Detect which cell encompasses the target text, then output its [x, y] center coordinate. 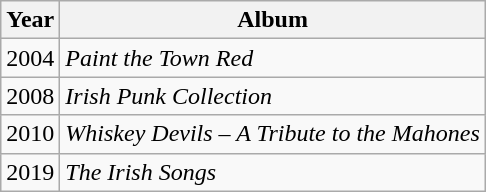
Year [30, 20]
The Irish Songs [272, 172]
2008 [30, 96]
Whiskey Devils – A Tribute to the Mahones [272, 134]
Album [272, 20]
Paint the Town Red [272, 58]
2019 [30, 172]
2010 [30, 134]
2004 [30, 58]
Irish Punk Collection [272, 96]
